Scan for the cell matching the given text and deliver its (x, y) coordinate at center. 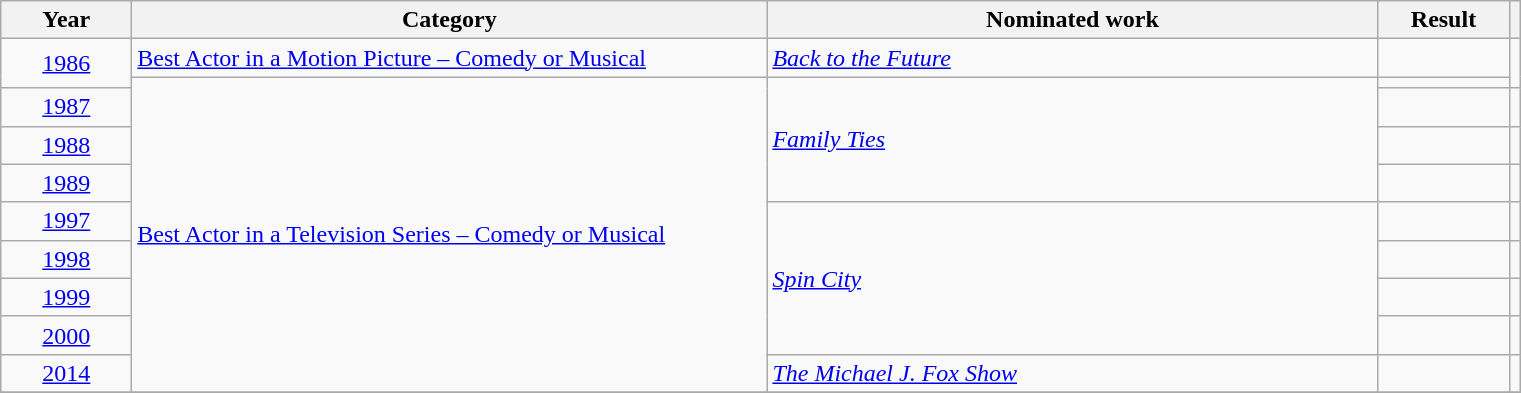
1999 (66, 297)
Category (450, 20)
Nominated work (1072, 20)
Year (66, 20)
The Michael J. Fox Show (1072, 373)
1998 (66, 259)
Back to the Future (1072, 58)
Spin City (1072, 278)
1997 (66, 221)
1989 (66, 183)
Result (1444, 20)
1986 (66, 64)
1987 (66, 107)
2000 (66, 335)
Best Actor in a Television Series – Comedy or Musical (450, 235)
Best Actor in a Motion Picture – Comedy or Musical (450, 58)
1988 (66, 145)
Family Ties (1072, 140)
2014 (66, 373)
